Find where the given text appears and provide that cell's center as [X, Y] coordinate. 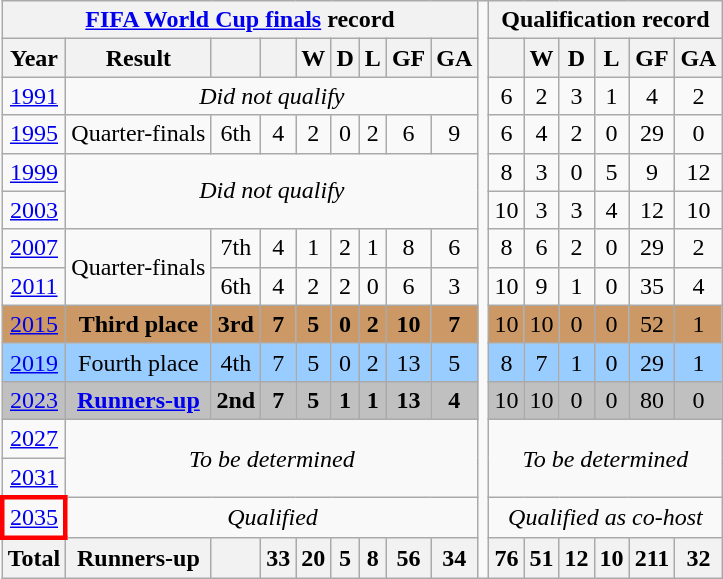
2023 [34, 400]
Total [34, 558]
1999 [34, 172]
Result [138, 58]
3rd [236, 324]
2003 [34, 210]
Fourth place [138, 362]
56 [408, 558]
2035 [34, 518]
Qualified [272, 518]
32 [698, 558]
4th [236, 362]
2027 [34, 438]
76 [506, 558]
211 [652, 558]
Third place [138, 324]
7th [236, 248]
2007 [34, 248]
Qualified as co-host [606, 518]
20 [314, 558]
1995 [34, 134]
1991 [34, 96]
FIFA World Cup finals record [240, 20]
51 [542, 558]
Year [34, 58]
2019 [34, 362]
52 [652, 324]
35 [652, 286]
Qualification record [606, 20]
2nd [236, 400]
80 [652, 400]
2031 [34, 478]
34 [454, 558]
33 [278, 558]
2015 [34, 324]
2011 [34, 286]
